Capture the cell that displays the provided text and extract its (x, y) central coordinate. 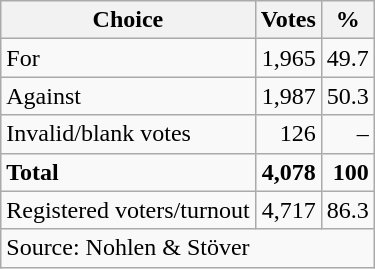
1,987 (288, 96)
Votes (288, 20)
Source: Nohlen & Stöver (188, 248)
– (348, 134)
100 (348, 172)
49.7 (348, 58)
1,965 (288, 58)
86.3 (348, 210)
% (348, 20)
For (128, 58)
126 (288, 134)
Registered voters/turnout (128, 210)
Total (128, 172)
4,078 (288, 172)
Choice (128, 20)
4,717 (288, 210)
Invalid/blank votes (128, 134)
50.3 (348, 96)
Against (128, 96)
